Determine the (x, y) coordinate at the center of the cell enclosing the given text.  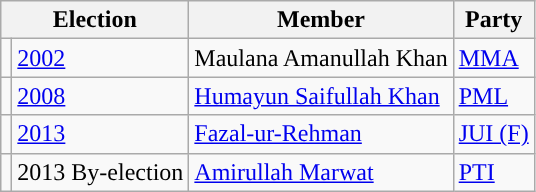
PTI (494, 172)
Maulana Amanullah Khan (321, 58)
Amirullah Marwat (321, 172)
2013 (100, 134)
MMA (494, 58)
Party (494, 20)
JUI (F) (494, 134)
PML (494, 96)
2008 (100, 96)
Member (321, 20)
2013 By-election (100, 172)
Humayun Saifullah Khan (321, 96)
Election (95, 20)
2002 (100, 58)
Fazal-ur-Rehman (321, 134)
